Pinpoint the cell where the given text exists, returning its [x, y] midpoint coordinate. 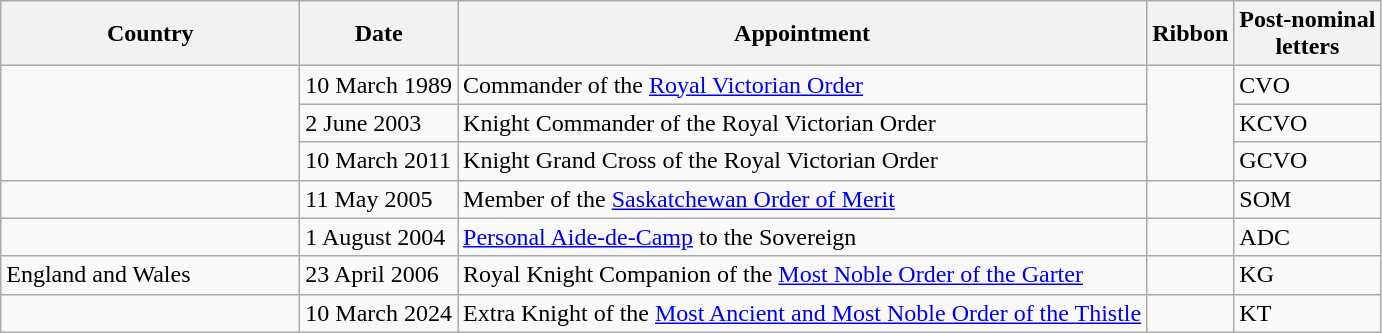
23 April 2006 [379, 275]
ADC [1308, 237]
England and Wales [150, 275]
1 August 2004 [379, 237]
Knight Commander of the Royal Victorian Order [802, 123]
KCVO [1308, 123]
SOM [1308, 199]
Appointment [802, 34]
Extra Knight of the Most Ancient and Most Noble Order of the Thistle [802, 313]
10 March 2024 [379, 313]
10 March 2011 [379, 161]
CVO [1308, 85]
Personal Aide-de-Camp to the Sovereign [802, 237]
10 March 1989 [379, 85]
Commander of the Royal Victorian Order [802, 85]
Country [150, 34]
Knight Grand Cross of the Royal Victorian Order [802, 161]
2 June 2003 [379, 123]
Post-nominalletters [1308, 34]
KT [1308, 313]
GCVO [1308, 161]
KG [1308, 275]
Ribbon [1190, 34]
Date [379, 34]
Royal Knight Companion of the Most Noble Order of the Garter [802, 275]
11 May 2005 [379, 199]
Member of the Saskatchewan Order of Merit [802, 199]
